Determine the (X, Y) coordinate at the center of the cell enclosing the given text.  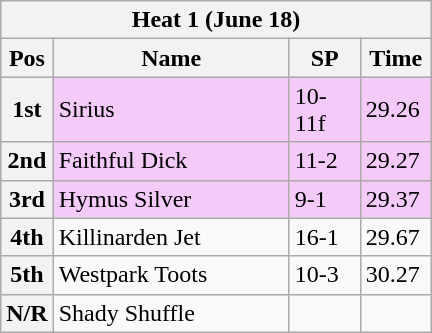
Heat 1 (June 18) (216, 20)
SP (324, 58)
Faithful Dick (171, 161)
Killinarden Jet (171, 237)
Name (171, 58)
Hymus Silver (171, 199)
10-3 (324, 275)
30.27 (396, 275)
4th (27, 237)
29.37 (396, 199)
5th (27, 275)
Pos (27, 58)
Time (396, 58)
2nd (27, 161)
1st (27, 110)
3rd (27, 199)
9-1 (324, 199)
11-2 (324, 161)
29.27 (396, 161)
29.26 (396, 110)
N/R (27, 313)
Shady Shuffle (171, 313)
16-1 (324, 237)
29.67 (396, 237)
Westpark Toots (171, 275)
10-11f (324, 110)
Sirius (171, 110)
